Extract the [X, Y] coordinate from the center of the cell holding the provided text.  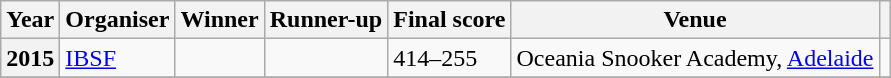
Oceania Snooker Academy, Adelaide [695, 58]
Runner-up [326, 20]
Final score [450, 20]
Year [30, 20]
Venue [695, 20]
414–255 [450, 58]
Organiser [118, 20]
IBSF [118, 58]
Winner [220, 20]
2015 [30, 58]
